Provide the [X, Y] coordinate of the cell's center where the given text is located.  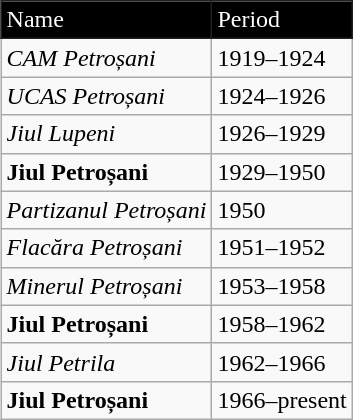
Flacăra Petroșani [106, 248]
CAM Petroșani [106, 58]
Period [282, 20]
1919–1924 [282, 58]
Minerul Petroșani [106, 286]
Name [106, 20]
1953–1958 [282, 286]
1926–1929 [282, 134]
Jiul Lupeni [106, 134]
1929–1950 [282, 172]
1950 [282, 210]
1962–1966 [282, 362]
Jiul Petrila [106, 362]
1958–1962 [282, 324]
1924–1926 [282, 96]
Partizanul Petroșani [106, 210]
UCAS Petroșani [106, 96]
1951–1952 [282, 248]
1966–present [282, 400]
